Scan for the cell matching the given text and deliver its [X, Y] coordinate at center. 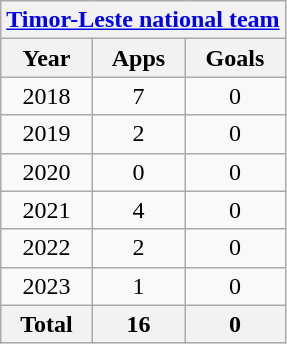
2022 [46, 248]
2020 [46, 172]
2023 [46, 286]
Apps [138, 58]
16 [138, 324]
2018 [46, 96]
Goals [235, 58]
2019 [46, 134]
7 [138, 96]
1 [138, 286]
Total [46, 324]
Year [46, 58]
Timor-Leste national team [143, 20]
4 [138, 210]
2021 [46, 210]
